Detect which cell encompasses the target text, then output its (X, Y) center coordinate. 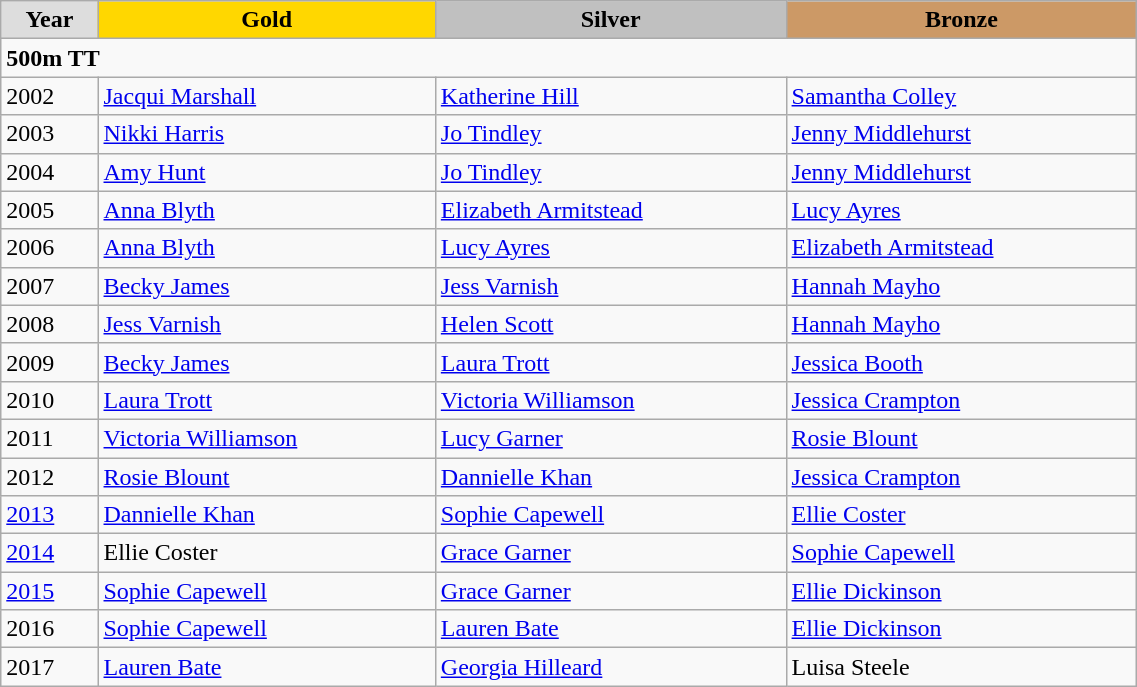
2013 (50, 515)
Georgia Hilleard (610, 667)
2012 (50, 477)
2005 (50, 210)
2017 (50, 667)
500m TT (569, 58)
Gold (266, 20)
2007 (50, 286)
2010 (50, 400)
2015 (50, 591)
Helen Scott (610, 324)
Katherine Hill (610, 96)
2009 (50, 362)
2004 (50, 172)
2003 (50, 134)
2016 (50, 629)
2011 (50, 438)
2006 (50, 248)
Bronze (962, 20)
Jacqui Marshall (266, 96)
Silver (610, 20)
Luisa Steele (962, 667)
Jessica Booth (962, 362)
Nikki Harris (266, 134)
Samantha Colley (962, 96)
2002 (50, 96)
Year (50, 20)
Lucy Garner (610, 438)
2008 (50, 324)
2014 (50, 553)
Amy Hunt (266, 172)
